Locate the cell with the specified text and output its [x, y] center coordinate. 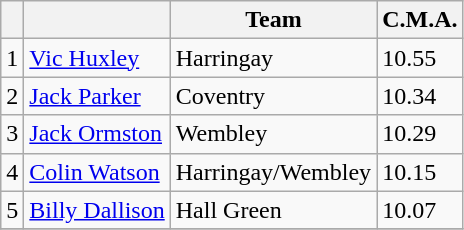
10.55 [420, 58]
Jack Ormston [97, 134]
3 [12, 134]
5 [12, 210]
Harringay [273, 58]
2 [12, 96]
C.M.A. [420, 20]
Colin Watson [97, 172]
Wembley [273, 134]
1 [12, 58]
Coventry [273, 96]
Billy Dallison [97, 210]
10.34 [420, 96]
Harringay/Wembley [273, 172]
Vic Huxley [97, 58]
10.07 [420, 210]
Jack Parker [97, 96]
Hall Green [273, 210]
Team [273, 20]
10.15 [420, 172]
10.29 [420, 134]
4 [12, 172]
